Locate the cell with the specified text and output its [x, y] center coordinate. 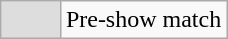
Pre-show match [143, 20]
